Provide the [X, Y] coordinate of the cell's center where the given text is located.  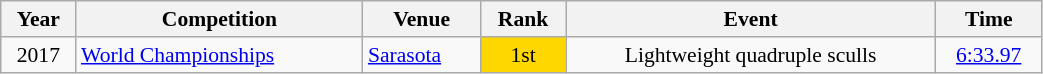
1st [522, 55]
2017 [38, 55]
Year [38, 19]
6:33.97 [988, 55]
Event [751, 19]
Venue [422, 19]
Time [988, 19]
World Championships [220, 55]
Rank [522, 19]
Lightweight quadruple sculls [751, 55]
Sarasota [422, 55]
Competition [220, 19]
